Locate the cell with the specified text and output its (x, y) center coordinate. 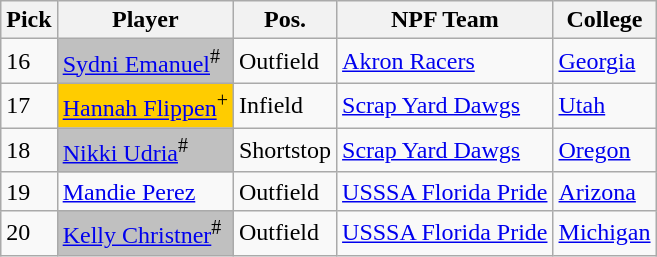
Sydni Emanuel# (145, 62)
Michigan (604, 234)
Pos. (284, 20)
College (604, 20)
Nikki Udria# (145, 150)
Oregon (604, 150)
Akron Racers (445, 62)
16 (29, 62)
17 (29, 106)
Utah (604, 106)
Infield (284, 106)
Kelly Christner# (145, 234)
18 (29, 150)
NPF Team (445, 20)
19 (29, 191)
Player (145, 20)
Pick (29, 20)
Arizona (604, 191)
Mandie Perez (145, 191)
Georgia (604, 62)
Shortstop (284, 150)
Hannah Flippen+ (145, 106)
20 (29, 234)
